Identify which cell holds the provided text, then report its [X, Y] central coordinate. 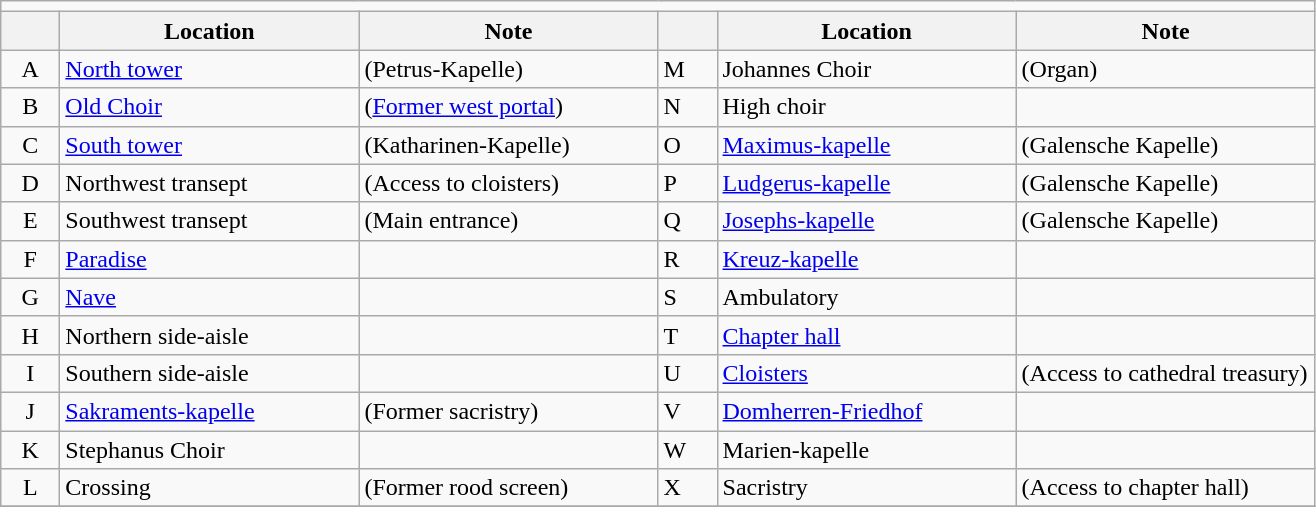
Southwest transept [210, 221]
N [688, 107]
Josephs-kapelle [866, 221]
Maximus-kapelle [866, 145]
Crossing [210, 488]
(Access to cloisters) [508, 183]
V [688, 411]
Sacristry [866, 488]
B [30, 107]
Q [688, 221]
Kreuz-kapelle [866, 259]
Stephanus Choir [210, 449]
T [688, 335]
L [30, 488]
Cloisters [866, 373]
Northwest transept [210, 183]
(Main entrance) [508, 221]
A [30, 69]
Sakraments-kapelle [210, 411]
C [30, 145]
R [688, 259]
Johannes Choir [866, 69]
Southern side-aisle [210, 373]
North tower [210, 69]
Marien-kapelle [866, 449]
U [688, 373]
J [30, 411]
(Access to chapter hall) [1166, 488]
M [688, 69]
South tower [210, 145]
Ludgerus-kapelle [866, 183]
High choir [866, 107]
Nave [210, 297]
(Katharinen-Kapelle) [508, 145]
(Former sacristry) [508, 411]
Chapter hall [866, 335]
F [30, 259]
Domherren-Friedhof [866, 411]
E [30, 221]
K [30, 449]
W [688, 449]
G [30, 297]
P [688, 183]
D [30, 183]
O [688, 145]
I [30, 373]
X [688, 488]
Northern side-aisle [210, 335]
(Petrus-Kapelle) [508, 69]
S [688, 297]
(Former rood screen) [508, 488]
(Organ) [1166, 69]
H [30, 335]
Paradise [210, 259]
Old Choir [210, 107]
(Former west portal) [508, 107]
Ambulatory [866, 297]
(Access to cathedral treasury) [1166, 373]
